Extract the [x, y] coordinate from the center of the cell holding the provided text.  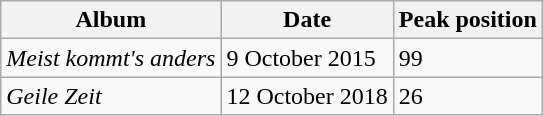
12 October 2018 [307, 96]
9 October 2015 [307, 58]
Geile Zeit [111, 96]
Meist kommt's anders [111, 58]
Date [307, 20]
26 [468, 96]
99 [468, 58]
Peak position [468, 20]
Album [111, 20]
